Return [X, Y] of the center of cell containing provided text 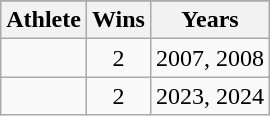
Wins [118, 20]
2023, 2024 [210, 96]
Years [210, 20]
Athlete [44, 20]
2007, 2008 [210, 58]
